Return [x, y] of the center of cell containing provided text 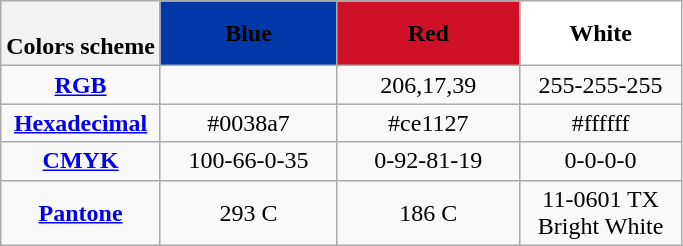
11-0601 TX Bright White [600, 212]
0-92-81-19 [429, 161]
#ce1127 [429, 123]
Hexadecimal [81, 123]
#ffffff [600, 123]
RGB [81, 85]
CMYK [81, 161]
293 C [248, 212]
100-66-0-35 [248, 161]
Red [429, 34]
206,17,39 [429, 85]
#0038a7 [248, 123]
Pantone [81, 212]
Blue [248, 34]
186 C [429, 212]
White [600, 34]
Colors scheme [81, 34]
0-0-0-0 [600, 161]
255-255-255 [600, 85]
